Pinpoint the cell where the given text exists, returning its [x, y] midpoint coordinate. 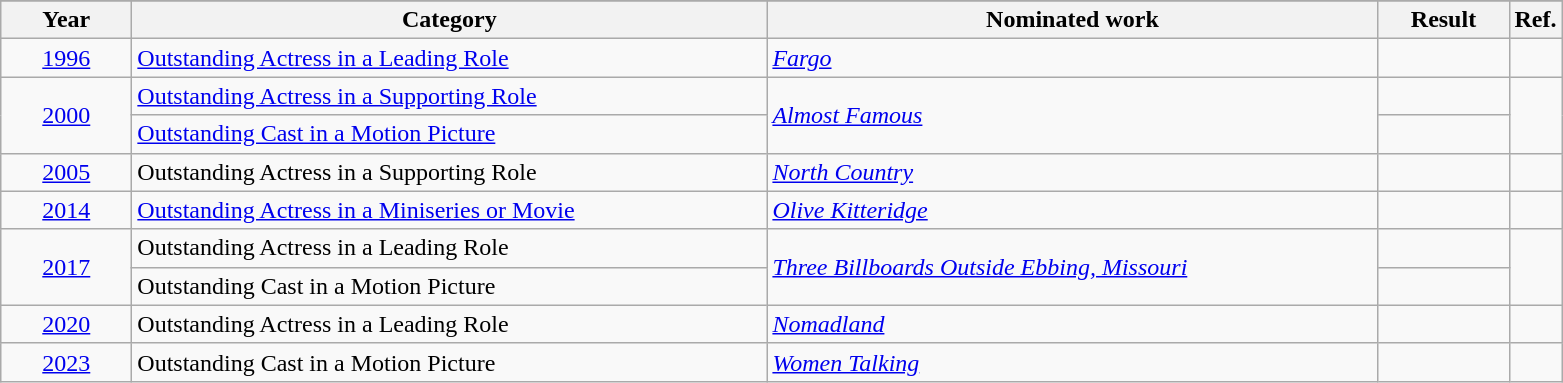
Year [66, 20]
Nomadland [1072, 324]
North Country [1072, 172]
2014 [66, 210]
Category [450, 20]
Women Talking [1072, 362]
Ref. [1536, 20]
Nominated work [1072, 20]
2020 [66, 324]
1996 [66, 58]
Fargo [1072, 58]
2005 [66, 172]
2000 [66, 115]
Outstanding Actress in a Miniseries or Movie [450, 210]
2017 [66, 267]
Olive Kitteridge [1072, 210]
Three Billboards Outside Ebbing, Missouri [1072, 267]
Almost Famous [1072, 115]
2023 [66, 362]
Result [1444, 20]
